Search for the cell housing the specified text and yield its [X, Y] center coordinate. 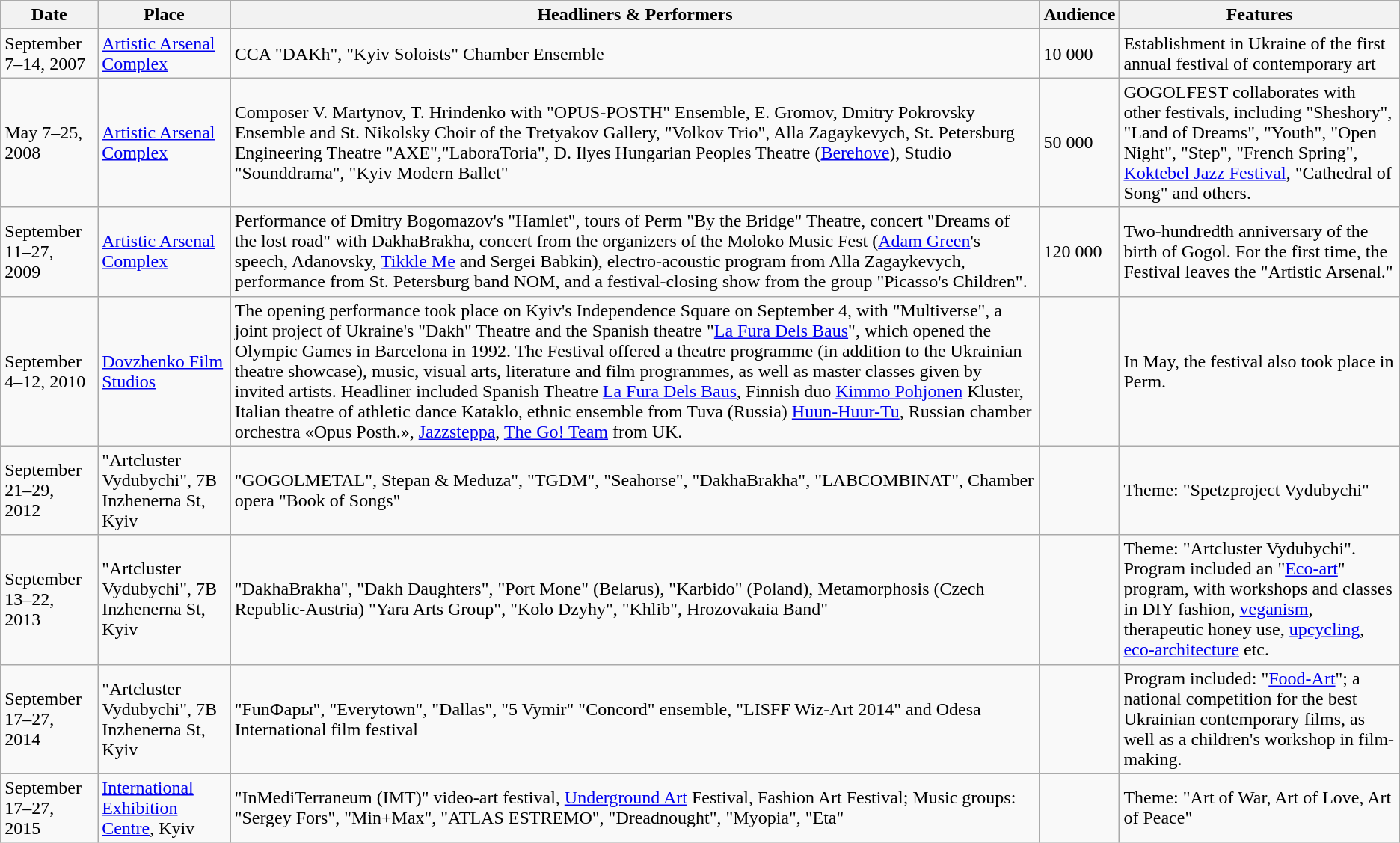
May 7–25, 2008 [49, 142]
"GOGOLMETAL", Stepan & Meduza", "TGDM", "Seahorse", "DakhaBrakha", "LABCOMBINAT", Chamber opera "Book of Songs" [635, 491]
International Exhibition Centre, Kyiv [165, 808]
September 7–14, 2007 [49, 54]
"FunФары", "Everytown", "Dallas", "5 Vymir" "Concord" ensemble, "LISFF Wiz-Art 2014" and Odesa International film festival [635, 719]
Program included: "Food-Art"; a national competition for the best Ukrainian contemporary films, as well as a children's workshop in film-making. [1259, 719]
September 17–27, 2014 [49, 719]
In May, the festival also took place in Perm. [1259, 371]
CCA "DAKh", "Kyiv Soloists" Chamber Ensemble [635, 54]
Headliners & Performers [635, 15]
Establishment in Ukraine of the first annual festival of contemporary art [1259, 54]
50 000 [1080, 142]
Theme: "Spetzproject Vydubychi" [1259, 491]
Features [1259, 15]
Two-hundredth anniversary of the birth of Gogol. For the first time, the Festival leaves the "Artistic Arsenal." [1259, 251]
Theme: "Art of War, Art of Love, Art of Peace" [1259, 808]
September 11–27, 2009 [49, 251]
Date [49, 15]
Audience [1080, 15]
September 21–29, 2012 [49, 491]
September 17–27, 2015 [49, 808]
120 000 [1080, 251]
Dovzhenko Film Studios [165, 371]
10 000 [1080, 54]
September 4–12, 2010 [49, 371]
Place [165, 15]
September 13–22, 2013 [49, 600]
